Extract the [X, Y] coordinate from the center of the cell holding the provided text.  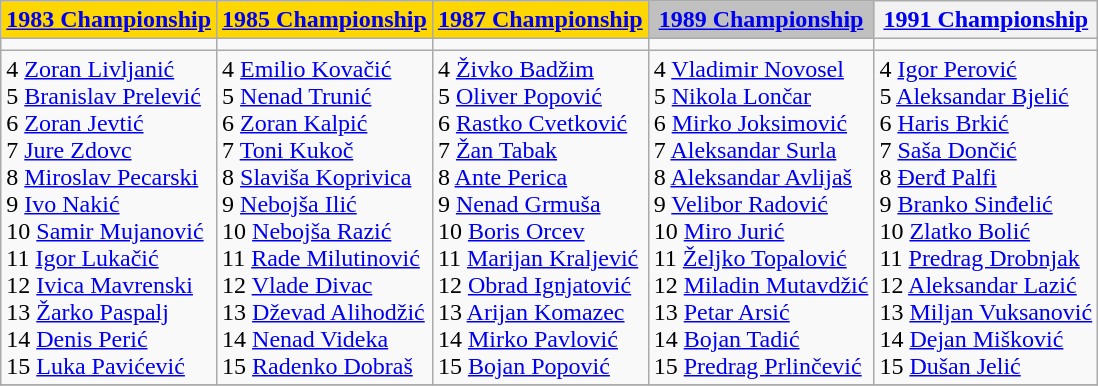
1991 Championship [986, 20]
1989 Championship [761, 20]
1983 Championship [109, 20]
1985 Championship [325, 20]
1987 Championship [540, 20]
